Determine the (x, y) coordinate at the center of the cell enclosing the given text.  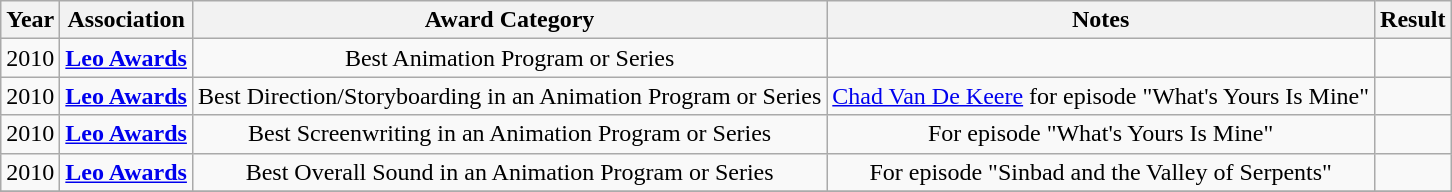
Best Direction/Storyboarding in an Animation Program or Series (509, 96)
Notes (1101, 20)
Award Category (509, 20)
For episode "Sinbad and the Valley of Serpents" (1101, 172)
Best Animation Program or Series (509, 58)
Chad Van De Keere for episode "What's Yours Is Mine" (1101, 96)
Best Screenwriting in an Animation Program or Series (509, 134)
Association (126, 20)
Result (1413, 20)
For episode "What's Yours Is Mine" (1101, 134)
Year (30, 20)
Best Overall Sound in an Animation Program or Series (509, 172)
